Output the (x, y) coordinate of the center of the cell containing the given text.  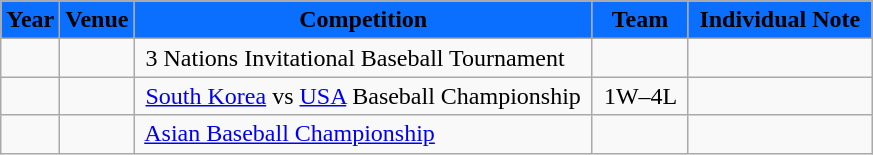
Individual Note (780, 20)
Asian Baseball Championship (363, 134)
3 Nations Invitational Baseball Tournament (363, 58)
1W–4L (640, 96)
Team (640, 20)
South Korea vs USA Baseball Championship (363, 96)
Year (30, 20)
Competition (363, 20)
Venue (97, 20)
